Provide the (X, Y) coordinate of the cell's center where the given text is located.  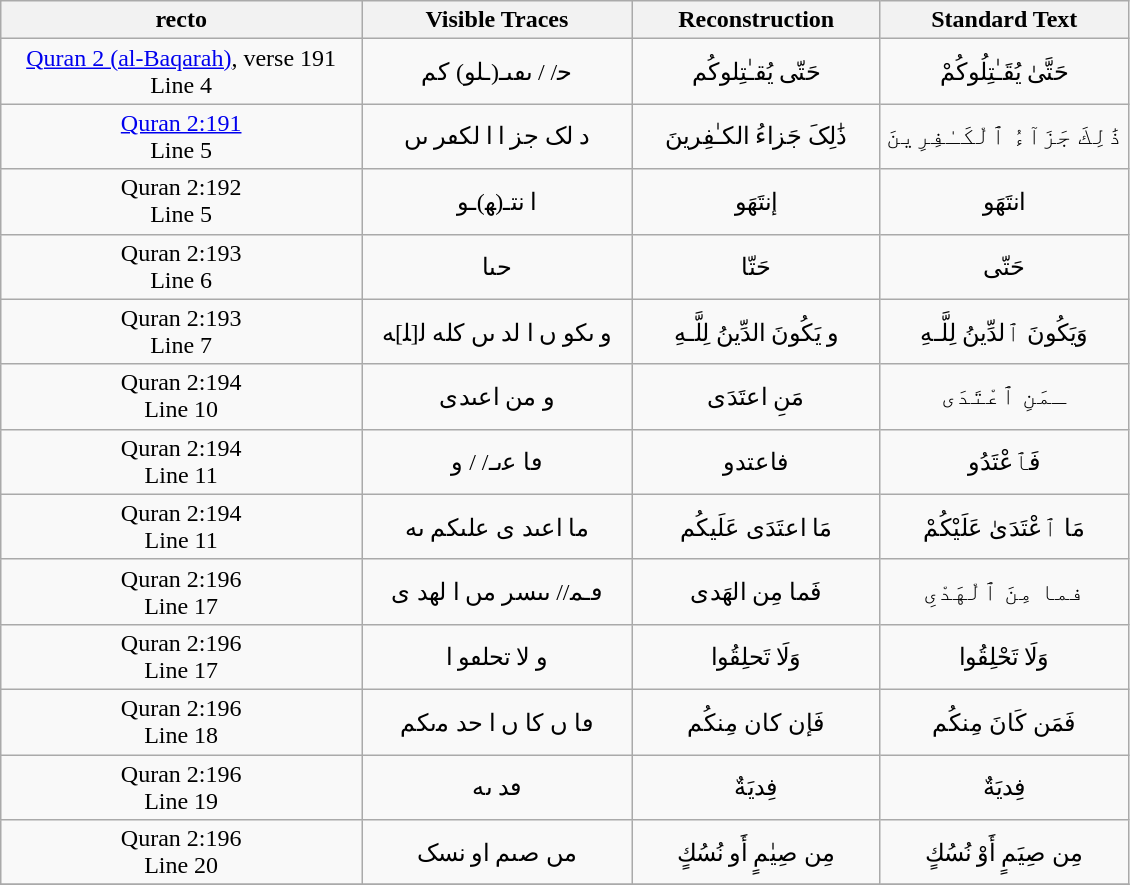
إنتَهَو (756, 202)
د لک جز ا ا لکڡر ٮں (498, 136)
Quran 2:192 Line 5 (182, 202)
حَتّی (1004, 266)
فاعتدو (756, 462)
فَما مِن الهَدی (756, 592)
مَا اعتَدَی عَلَيكُم (756, 526)
انتَهَو (1004, 202)
Quran 2:196 Line 18 (182, 722)
وَيَكُونَ ٱلدِّينُ لِلَّـهِ (1004, 332)
مِن صِيٰمٍ أَو نُسُكٍ (756, 852)
فَإن كان مِنكُم (756, 722)
Quran 2:196 Line 20 (182, 852)
ڡد ٮه (498, 786)
Quran 2:191 Line 5 (182, 136)
فَٱعْتَدُو (1004, 462)
مَنِ اعتَدَی (756, 396)
حَتَّىٰ يُقَـٰتِلُوكُمْ (1004, 72)
و ٮکو ں ا لد ٮں کله ﻟ[ﻠ]ﻪ (498, 332)
حَتّا (756, 266)
ذَٰلِکَ جَزاءُ الکـٰفِرينَ (756, 136)
مِن صِيَمٍ أَوْ نُسُكٍ (1004, 852)
و من اعٮدی (498, 396)
Quran 2:193 Line 7 (182, 332)
Quran 2:196 Line 19 (182, 786)
Quran 2 (al-Baqarah), verse 191 Line 4 (182, 72)
ما اعٮد ی علٮكم ٮه (498, 526)
ڡا ﻋٮـ/ / و (498, 462)
Standard Text (1004, 20)
مَا ٱعْتَدَىٰ عَلَيْكُمْ (1004, 526)
ا نتـ(ﻬ)ـﻮ (498, 202)
وَلَا تَحلِقُوا (756, 656)
ڡا ﮞ كا ﮞ ا حد ﻣٮكم (498, 722)
مں صٮم او نسک (498, 852)
وَلَا تَحْلِقُوا (1004, 656)
recto (182, 20)
فما مِنَ ٱلْهَدْىِ (1004, 592)
ڡـﻤ// ٮٮسر مں ا لهد ی (498, 592)
ذَٰلِكَ جَزَآءُ ٱلْكَـٰفِرِينَ (1004, 136)
Visible Traces (498, 20)
Quran 2:194 Line 10 (182, 396)
حٮا (498, 266)
Reconstruction (756, 20)
حَتّی يُقـٰتِلوکُم (756, 72)
فَمَن كَانَ مِنكُم (1004, 722)
Quran 2:193 Line 6 (182, 266)
و لا تحلٯو ا (498, 656)
ﺣ/ / ٮٯٮـ(ـلو) کم (498, 72)
و يَكُونَ الدِّينُ لِلَّـهِ (756, 332)
ـمَنِ ٱعْتَدَى (1004, 396)
